Output the [x, y] coordinate of the center of the cell containing the given text.  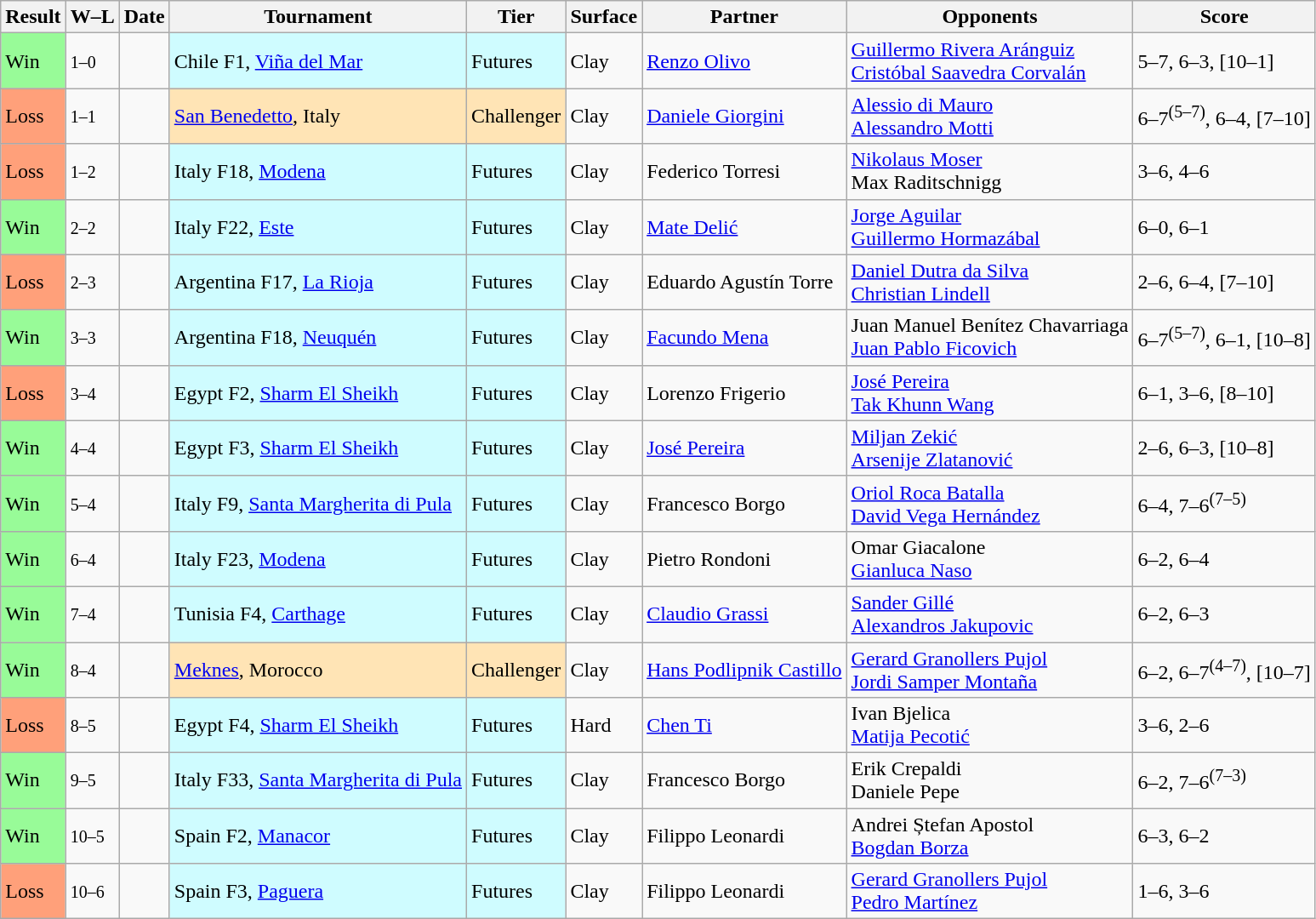
6–7(5–7), 6–4, [7–10] [1224, 116]
Andrei Ștefan Apostol Bogdan Borza [990, 836]
Federico Torresi [744, 172]
5–4 [92, 504]
1–6, 3–6 [1224, 892]
Ivan Bjelica Matija Pecotić [990, 725]
Chen Ti [744, 725]
Tournament [318, 17]
Miljan Zekić Arsenije Zlatanović [990, 448]
Spain F2, Manacor [318, 836]
Eduardo Agustín Torre [744, 283]
Argentina F17, La Rioja [318, 283]
1–2 [92, 172]
Sander Gillé Alexandros Jakupovic [990, 614]
Tier [516, 17]
Italy F18, Modena [318, 172]
7–4 [92, 614]
10–6 [92, 892]
Opponents [990, 17]
3–4 [92, 393]
1–0 [92, 61]
3–6, 2–6 [1224, 725]
José Pereira Tak Khunn Wang [990, 393]
6–3, 6–2 [1224, 836]
Partner [744, 17]
Surface [604, 17]
Pietro Rondoni [744, 558]
Guillermo Rivera Aránguiz Cristóbal Saavedra Corvalán [990, 61]
Tunisia F4, Carthage [318, 614]
2–2 [92, 226]
Egypt F2, Sharm El Sheikh [318, 393]
2–6, 6–4, [7–10] [1224, 283]
Italy F23, Modena [318, 558]
Gerard Granollers Pujol Pedro Martínez [990, 892]
Hard [604, 725]
6–2, 6–4 [1224, 558]
W–L [92, 17]
Italy F33, Santa Margherita di Pula [318, 781]
3–6, 4–6 [1224, 172]
Date [145, 17]
Nikolaus Moser Max Raditschnigg [990, 172]
6–7(5–7), 6–1, [10–8] [1224, 337]
1–1 [92, 116]
Hans Podlipnik Castillo [744, 669]
Omar Giacalone Gianluca Naso [990, 558]
6–1, 3–6, [8–10] [1224, 393]
Result [33, 17]
Spain F3, Paguera [318, 892]
4–4 [92, 448]
José Pereira [744, 448]
6–4, 7–6(7–5) [1224, 504]
Alessio di Mauro Alessandro Motti [990, 116]
6–4 [92, 558]
San Benedetto, Italy [318, 116]
2–6, 6–3, [10–8] [1224, 448]
Gerard Granollers Pujol Jordi Samper Montaña [990, 669]
Chile F1, Viña del Mar [318, 61]
5–7, 6–3, [10–1] [1224, 61]
3–3 [92, 337]
Meknes, Morocco [318, 669]
6–2, 6–3 [1224, 614]
Facundo Mena [744, 337]
2–3 [92, 283]
Juan Manuel Benítez Chavarriaga Juan Pablo Ficovich [990, 337]
Italy F9, Santa Margherita di Pula [318, 504]
10–5 [92, 836]
Egypt F3, Sharm El Sheikh [318, 448]
Jorge Aguilar Guillermo Hormazábal [990, 226]
6–2, 7–6(7–3) [1224, 781]
Mate Delić [744, 226]
Daniele Giorgini [744, 116]
Erik Crepaldi Daniele Pepe [990, 781]
Lorenzo Frigerio [744, 393]
Argentina F18, Neuquén [318, 337]
9–5 [92, 781]
8–4 [92, 669]
6–2, 6–7(4–7), [10–7] [1224, 669]
8–5 [92, 725]
Score [1224, 17]
Renzo Olivo [744, 61]
6–0, 6–1 [1224, 226]
Claudio Grassi [744, 614]
Egypt F4, Sharm El Sheikh [318, 725]
Oriol Roca Batalla David Vega Hernández [990, 504]
Italy F22, Este [318, 226]
Daniel Dutra da Silva Christian Lindell [990, 283]
